Locate the cell with the specified text and output its [x, y] center coordinate. 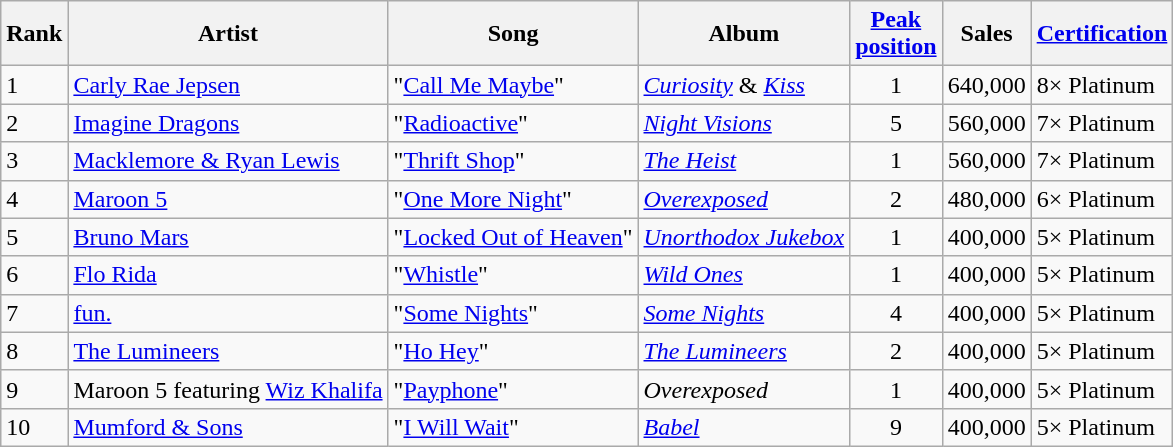
Sales [986, 34]
Wild Ones [744, 275]
Imagine Dragons [228, 123]
Artist [228, 34]
7 [34, 313]
6× Platinum [1102, 199]
8 [34, 351]
8× Platinum [1102, 85]
Album [744, 34]
Carly Rae Jepsen [228, 85]
10 [34, 427]
3 [34, 161]
"Radioactive" [513, 123]
640,000 [986, 85]
Flo Rida [228, 275]
480,000 [986, 199]
"Payphone" [513, 389]
"Ho Hey" [513, 351]
Night Visions [744, 123]
Babel [744, 427]
Curiosity & Kiss [744, 85]
Peakposition [896, 34]
"One More Night" [513, 199]
Macklemore & Ryan Lewis [228, 161]
Unorthodox Jukebox [744, 237]
"Whistle" [513, 275]
Maroon 5 featuring Wiz Khalifa [228, 389]
Rank [34, 34]
The Heist [744, 161]
Mumford & Sons [228, 427]
"Locked Out of Heaven" [513, 237]
6 [34, 275]
Some Nights [744, 313]
Maroon 5 [228, 199]
"Some Nights" [513, 313]
"Thrift Shop" [513, 161]
Bruno Mars [228, 237]
Song [513, 34]
"I Will Wait" [513, 427]
fun. [228, 313]
"Call Me Maybe" [513, 85]
Certification [1102, 34]
